Identify which cell holds the provided text, then report its [x, y] central coordinate. 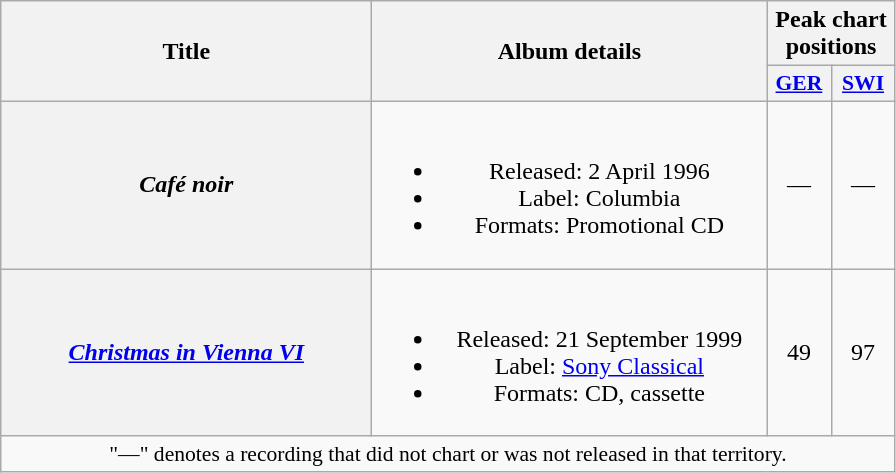
Café noir [186, 184]
49 [799, 352]
Peak chart positions [831, 34]
GER [799, 84]
"—" denotes a recording that did not chart or was not released in that territory. [448, 454]
97 [863, 352]
Released: 21 September 1999Label: Sony ClassicalFormats: CD, cassette [570, 352]
Released: 2 April 1996Label: ColumbiaFormats: Promotional CD [570, 184]
Title [186, 52]
SWI [863, 84]
Album details [570, 52]
Christmas in Vienna VI [186, 352]
